Extract the (X, Y) coordinate from the center of the cell holding the provided text.  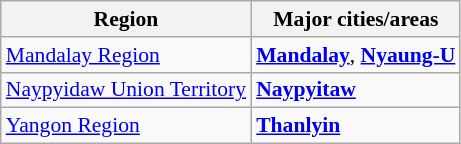
Thanlyin (356, 126)
Region (126, 19)
Major cities/areas (356, 19)
Naypyidaw Union Territory (126, 90)
Yangon Region (126, 126)
Naypyitaw (356, 90)
Mandalay Region (126, 55)
Mandalay, Nyaung-U (356, 55)
